For the text-containing cell, return its midpoint in [X, Y] coordinate format. 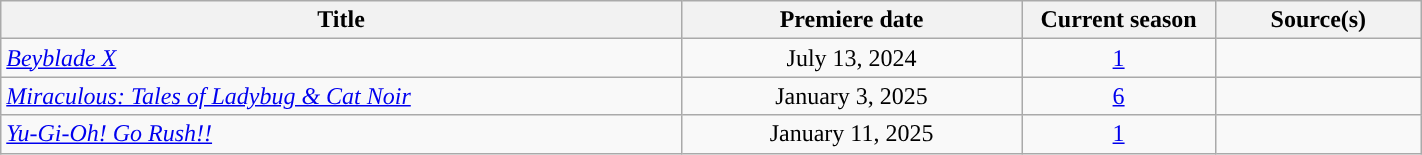
January 11, 2025 [851, 134]
6 [1119, 96]
Title [342, 20]
July 13, 2024 [851, 58]
January 3, 2025 [851, 96]
Miraculous: Tales of Ladybug & Cat Noir [342, 96]
Yu-Gi-Oh! Go Rush!! [342, 134]
Beyblade X [342, 58]
Premiere date [851, 20]
Source(s) [1318, 20]
Current season [1119, 20]
